Scan for the cell matching the given text and deliver its [X, Y] coordinate at center. 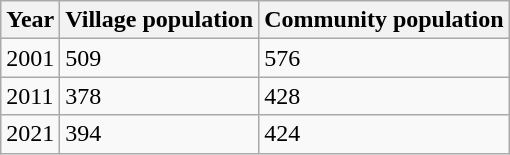
2011 [30, 96]
2001 [30, 58]
Year [30, 20]
Community population [384, 20]
424 [384, 134]
394 [160, 134]
509 [160, 58]
428 [384, 96]
576 [384, 58]
2021 [30, 134]
Village population [160, 20]
378 [160, 96]
